Output the (X, Y) coordinate of the center of the cell containing the given text.  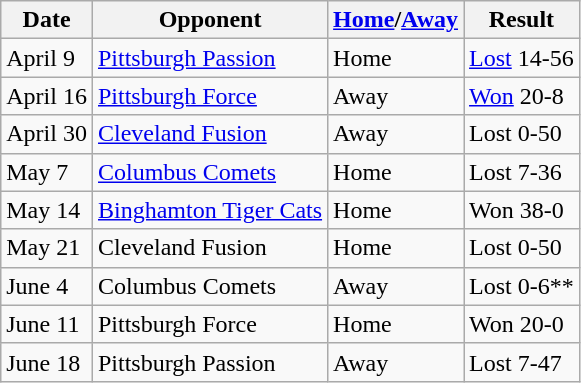
Binghamton Tiger Cats (210, 210)
Lost 14-56 (522, 58)
Won 20-0 (522, 324)
May 14 (47, 210)
June 18 (47, 362)
Lost 7-47 (522, 362)
Date (47, 20)
Lost 7-36 (522, 172)
April 16 (47, 96)
April 9 (47, 58)
June 11 (47, 324)
April 30 (47, 134)
May 21 (47, 248)
Home/Away (396, 20)
Opponent (210, 20)
Won 20-8 (522, 96)
June 4 (47, 286)
Result (522, 20)
Lost 0-6** (522, 286)
May 7 (47, 172)
Won 38-0 (522, 210)
